Detect which cell encompasses the target text, then output its (x, y) center coordinate. 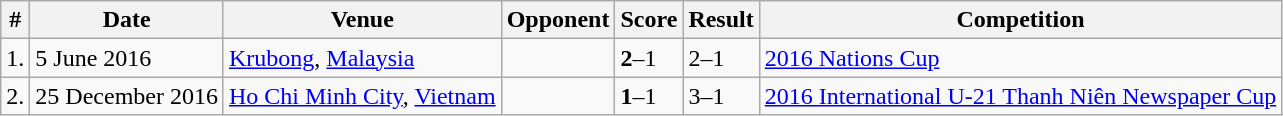
5 June 2016 (127, 58)
Competition (1020, 20)
Date (127, 20)
3–1 (721, 96)
Ho Chi Minh City, Vietnam (362, 96)
2016 International U-21 Thanh Niên Newspaper Cup (1020, 96)
Result (721, 20)
Krubong, Malaysia (362, 58)
2016 Nations Cup (1020, 58)
Opponent (558, 20)
1. (16, 58)
Venue (362, 20)
Score (649, 20)
25 December 2016 (127, 96)
1–1 (649, 96)
# (16, 20)
2. (16, 96)
